Extract the (x, y) coordinate from the center of the cell holding the provided text.  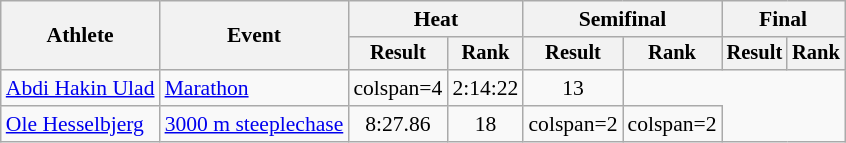
2:14:22 (485, 88)
Heat (436, 19)
Event (254, 36)
Ole Hesselbjerg (80, 124)
Final (784, 19)
13 (572, 88)
18 (485, 124)
colspan=4 (398, 88)
Marathon (254, 88)
3000 m steeplechase (254, 124)
Semifinal (622, 19)
Athlete (80, 36)
8:27.86 (398, 124)
Abdi Hakin Ulad (80, 88)
